Pinpoint the cell where the given text exists, returning its (X, Y) midpoint coordinate. 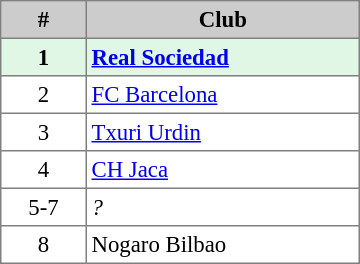
5-7 (44, 207)
2 (44, 95)
8 (44, 245)
Txuri Urdin (222, 132)
4 (44, 170)
? (222, 207)
FC Barcelona (222, 95)
Nogaro Bilbao (222, 245)
Real Sociedad (222, 57)
1 (44, 57)
CH Jaca (222, 170)
Club (222, 20)
# (44, 20)
3 (44, 132)
